Find where the given text appears and provide that cell's center as [X, Y] coordinate. 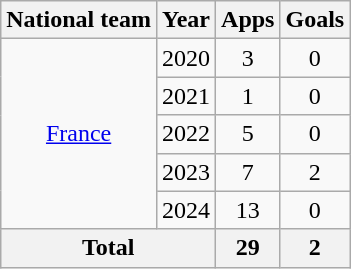
Apps [248, 20]
29 [248, 248]
1 [248, 96]
13 [248, 210]
2024 [186, 210]
7 [248, 172]
National team [79, 20]
2022 [186, 134]
2021 [186, 96]
Total [108, 248]
2020 [186, 58]
3 [248, 58]
5 [248, 134]
Year [186, 20]
France [79, 134]
2023 [186, 172]
Goals [315, 20]
